Locate the cell with the specified text and output its (X, Y) center coordinate. 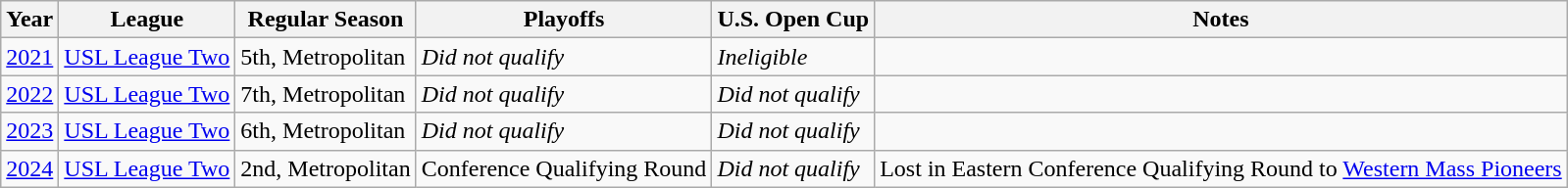
2024 (29, 168)
5th, Metropolitan (326, 57)
Notes (1222, 20)
Conference Qualifying Round (564, 168)
League (147, 20)
U.S. Open Cup (793, 20)
2nd, Metropolitan (326, 168)
Lost in Eastern Conference Qualifying Round to Western Mass Pioneers (1222, 168)
2022 (29, 94)
6th, Metropolitan (326, 131)
Ineligible (793, 57)
2021 (29, 57)
2023 (29, 131)
Playoffs (564, 20)
7th, Metropolitan (326, 94)
Year (29, 20)
Regular Season (326, 20)
